Find where the given text appears and provide that cell's center as [x, y] coordinate. 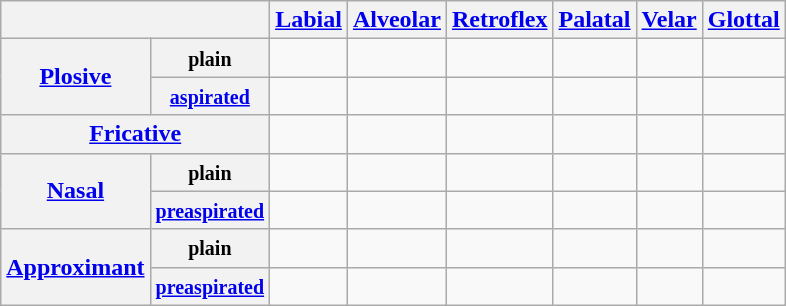
Approximant [76, 267]
Alveolar [396, 20]
Retroflex [500, 20]
aspirated [210, 96]
Glottal [744, 20]
Plosive [76, 77]
Fricative [136, 134]
Palatal [594, 20]
Nasal [76, 191]
Labial [309, 20]
Velar [669, 20]
